Return (X, Y) of the center of cell containing provided text 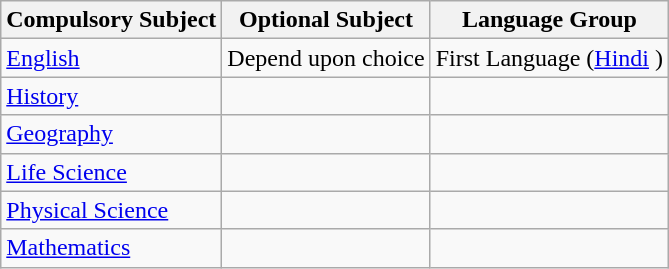
History (112, 96)
English (112, 58)
Geography (112, 134)
Language Group (549, 20)
Depend upon choice (326, 58)
Physical Science (112, 210)
Life Science (112, 172)
Mathematics (112, 248)
First Language (Hindi ) (549, 58)
Compulsory Subject (112, 20)
Optional Subject (326, 20)
